Determine the [x, y] coordinate at the center of the cell enclosing the given text.  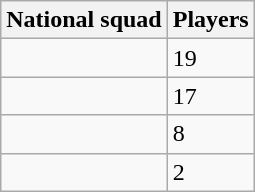
Players [210, 20]
8 [210, 134]
2 [210, 172]
19 [210, 58]
17 [210, 96]
National squad [84, 20]
